From the cell containing the given text, extract its center point as [X, Y] coordinate. 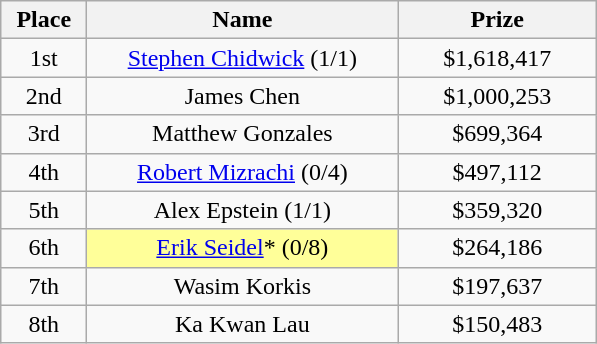
6th [44, 248]
5th [44, 210]
$497,112 [498, 172]
Name [242, 20]
3rd [44, 134]
$264,186 [498, 248]
2nd [44, 96]
Ka Kwan Lau [242, 324]
Alex Epstein (1/1) [242, 210]
$150,483 [498, 324]
$197,637 [498, 286]
$699,364 [498, 134]
Wasim Korkis [242, 286]
1st [44, 58]
$359,320 [498, 210]
4th [44, 172]
Place [44, 20]
8th [44, 324]
Matthew Gonzales [242, 134]
Erik Seidel* (0/8) [242, 248]
Prize [498, 20]
Robert Mizrachi (0/4) [242, 172]
7th [44, 286]
Stephen Chidwick (1/1) [242, 58]
James Chen [242, 96]
$1,618,417 [498, 58]
$1,000,253 [498, 96]
